Pinpoint the cell where the given text exists, returning its [x, y] midpoint coordinate. 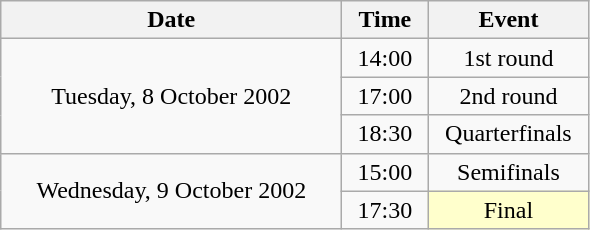
Semifinals [508, 172]
17:00 [385, 96]
15:00 [385, 172]
Event [508, 20]
1st round [508, 58]
Quarterfinals [508, 134]
17:30 [385, 210]
Final [508, 210]
18:30 [385, 134]
Date [172, 20]
Wednesday, 9 October 2002 [172, 191]
14:00 [385, 58]
Time [385, 20]
2nd round [508, 96]
Tuesday, 8 October 2002 [172, 96]
